For the text-containing cell, return its midpoint in (X, Y) coordinate format. 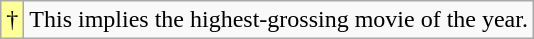
† (12, 20)
This implies the highest-grossing movie of the year. (279, 20)
